Return the (x, y) coordinate for the center point of the cell that contains the specified text.  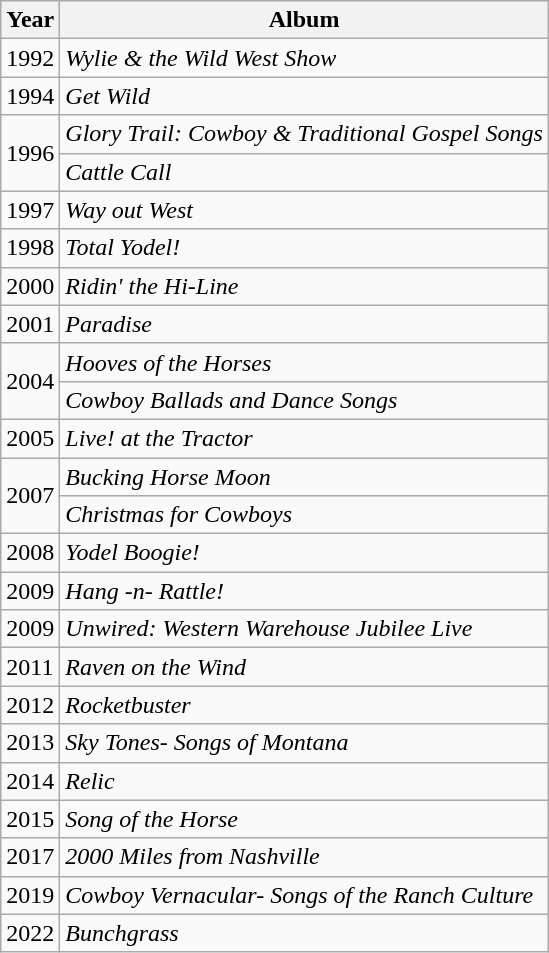
2004 (30, 381)
2000 (30, 286)
Relic (304, 781)
Year (30, 20)
2000 Miles from Nashville (304, 857)
2017 (30, 857)
Rocketbuster (304, 705)
Cowboy Vernacular- Songs of the Ranch Culture (304, 895)
Cowboy Ballads and Dance Songs (304, 400)
2014 (30, 781)
1996 (30, 153)
Get Wild (304, 96)
2007 (30, 496)
Hang -n- Rattle! (304, 591)
2022 (30, 933)
2015 (30, 819)
2019 (30, 895)
2005 (30, 438)
Bunchgrass (304, 933)
2001 (30, 324)
Way out West (304, 210)
1998 (30, 248)
Song of the Horse (304, 819)
Hooves of the Horses (304, 362)
1994 (30, 96)
Paradise (304, 324)
2012 (30, 705)
Glory Trail: Cowboy & Traditional Gospel Songs (304, 134)
Unwired: Western Warehouse Jubilee Live (304, 629)
Cattle Call (304, 172)
Raven on the Wind (304, 667)
Live! at the Tractor (304, 438)
2013 (30, 743)
Bucking Horse Moon (304, 477)
Christmas for Cowboys (304, 515)
1997 (30, 210)
Sky Tones- Songs of Montana (304, 743)
Yodel Boogie! (304, 553)
2008 (30, 553)
Album (304, 20)
Ridin' the Hi-Line (304, 286)
2011 (30, 667)
Total Yodel! (304, 248)
Wylie & the Wild West Show (304, 58)
1992 (30, 58)
